Output the [X, Y] coordinate of the center of the cell containing the given text.  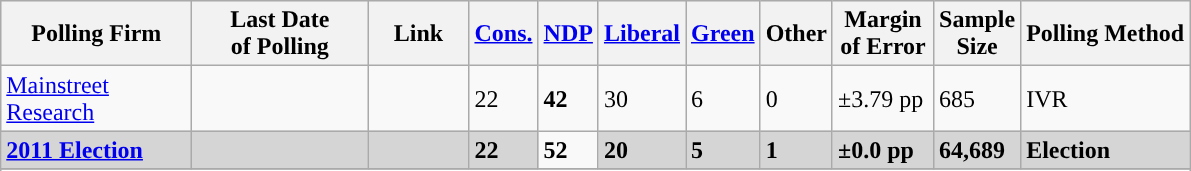
52 [568, 150]
64,689 [978, 150]
42 [568, 98]
1 [796, 150]
6 [724, 98]
Polling Method [1106, 34]
NDP [568, 34]
Link [418, 34]
±3.79 pp [882, 98]
Polling Firm [96, 34]
685 [978, 98]
Last Dateof Polling [280, 34]
30 [642, 98]
Election [1106, 150]
±0.0 pp [882, 150]
IVR [1106, 98]
Mainstreet Research [96, 98]
5 [724, 150]
20 [642, 150]
SampleSize [978, 34]
Green [724, 34]
Marginof Error [882, 34]
Liberal [642, 34]
2011 Election [96, 150]
0 [796, 98]
Cons. [504, 34]
Other [796, 34]
